Pinpoint the cell where the given text exists, returning its [x, y] midpoint coordinate. 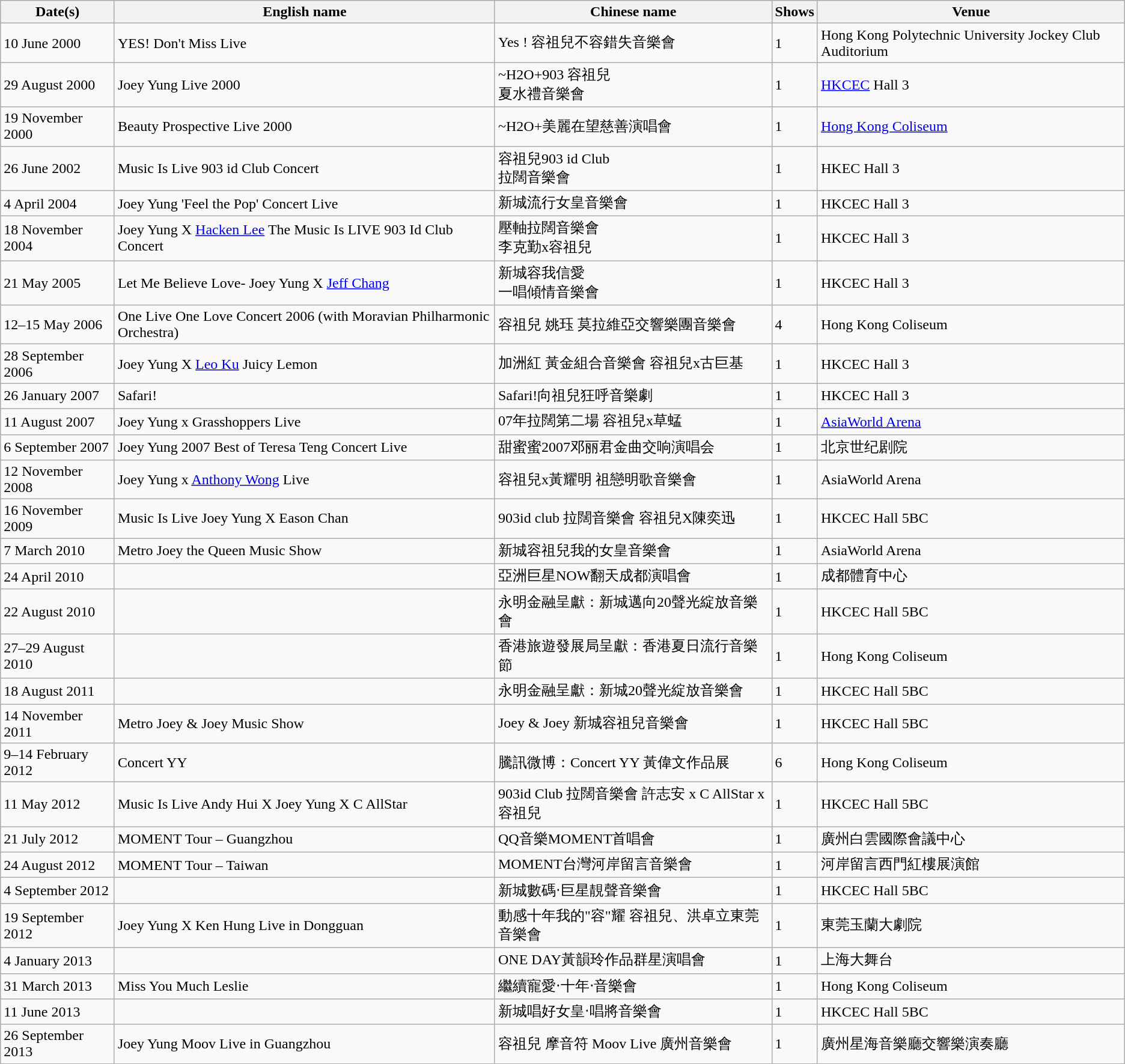
4 September 2012 [58, 890]
Beauty Prospective Live 2000 [304, 126]
上海大舞台 [971, 960]
English name [304, 12]
Hong Kong Polytechnic University Jockey Club Auditorium [971, 43]
YES! Don't Miss Live [304, 43]
甜蜜蜜2007邓丽君金曲交响演唱会 [633, 447]
Joey Yung x Anthony Wong Live [304, 479]
21 July 2012 [58, 840]
26 September 2013 [58, 1044]
QQ音樂MOMENT首唱會 [633, 840]
Joey Yung Moov Live in Guangzhou [304, 1044]
北京世纪剧院 [971, 447]
亞洲巨星NOW翻天成都演唱會 [633, 577]
19 September 2012 [58, 925]
29 August 2000 [58, 85]
東莞玉蘭大劇院 [971, 925]
18 November 2004 [58, 239]
繼續寵愛‧十年‧音樂會 [633, 986]
廣州星海音樂廳交響樂演奏廳 [971, 1044]
12 November 2008 [58, 479]
22 August 2010 [58, 612]
10 June 2000 [58, 43]
新城數碼‧巨星靚聲音樂會 [633, 890]
Concert YY [304, 763]
Joey & Joey 新城容祖兒音樂會 [633, 723]
MOMENT台灣河岸留言音樂會 [633, 865]
Joey Yung X Hacken Lee The Music Is LIVE 903 Id Club Concert [304, 239]
壓軸拉闊音樂會李克勤x容祖兒 [633, 239]
Metro Joey the Queen Music Show [304, 552]
11 August 2007 [58, 422]
加洲紅 黃金組合音樂會 容祖兒x古巨基 [633, 364]
4 [794, 324]
11 June 2013 [58, 1012]
MOMENT Tour – Taiwan [304, 865]
Chinese name [633, 12]
河岸留言西門紅樓展演館 [971, 865]
Safari! [304, 397]
Music Is Live Joey Yung X Eason Chan [304, 519]
Music Is Live 903 id Club Concert [304, 168]
永明金融呈獻：新城邁向20聲光綻放音樂會 [633, 612]
18 August 2011 [58, 691]
Music Is Live Andy Hui X Joey Yung X C AllStar [304, 804]
Joey Yung Live 2000 [304, 85]
24 August 2012 [58, 865]
Metro Joey & Joey Music Show [304, 723]
MOMENT Tour – Guangzhou [304, 840]
07年拉闊第二場 容祖兒x草蜢 [633, 422]
9–14 February 2012 [58, 763]
903id Club 拉闊音樂會 許志安 x C AllStar x 容祖兒 [633, 804]
Joey Yung X Ken Hung Live in Dongguan [304, 925]
Joey Yung x Grasshoppers Live [304, 422]
容祖兒 摩音符 Moov Live 廣州音樂會 [633, 1044]
21 May 2005 [58, 283]
16 November 2009 [58, 519]
6 September 2007 [58, 447]
香港旅遊發展局呈獻：香港夏日流行音樂節 [633, 656]
31 March 2013 [58, 986]
12–15 May 2006 [58, 324]
Shows [794, 12]
新城容祖兒我的女皇音樂會 [633, 552]
27–29 August 2010 [58, 656]
24 April 2010 [58, 577]
永明金融呈獻：新城20聲光綻放音樂會 [633, 691]
廣州白雲國際會議中心 [971, 840]
新城容我信愛一唱傾情音樂會 [633, 283]
Joey Yung X Leo Ku Juicy Lemon [304, 364]
容祖兒 姚珏 莫拉維亞交響樂團音樂會 [633, 324]
容祖兒x黃耀明 祖戀明歌音樂會 [633, 479]
14 November 2011 [58, 723]
~H2O+美麗在望慈善演唱會 [633, 126]
903id club 拉闊音樂會 容祖兒X陳奕迅 [633, 519]
ONE DAY黃韻玲作品群星演唱會 [633, 960]
成都體育中心 [971, 577]
Miss You Much Leslie [304, 986]
28 September 2006 [58, 364]
HKEC Hall 3 [971, 168]
Joey Yung 2007 Best of Teresa Teng Concert Live [304, 447]
19 November 2000 [58, 126]
6 [794, 763]
Yes ! 容祖兒不容錯失音樂會 [633, 43]
Let Me Believe Love- Joey Yung X Jeff Chang [304, 283]
26 January 2007 [58, 397]
動感十年我的"容"耀 容祖兒、洪卓立東莞音樂會 [633, 925]
4 January 2013 [58, 960]
Date(s) [58, 12]
26 June 2002 [58, 168]
騰訊微博：Concert YY 黃偉文作品展 [633, 763]
Joey Yung 'Feel the Pop' Concert Live [304, 203]
容祖兒903 id Club拉闊音樂會 [633, 168]
新城流行女皇音樂會 [633, 203]
新城唱好女皇‧唱將音樂會 [633, 1012]
11 May 2012 [58, 804]
Venue [971, 12]
Safari!向祖兒狂呼音樂劇 [633, 397]
One Live One Love Concert 2006 (with Moravian Philharmonic Orchestra) [304, 324]
4 April 2004 [58, 203]
7 March 2010 [58, 552]
~H2O+903 容祖兒夏水禮音樂會 [633, 85]
